Determine the [X, Y] coordinate at the center of the cell enclosing the given text.  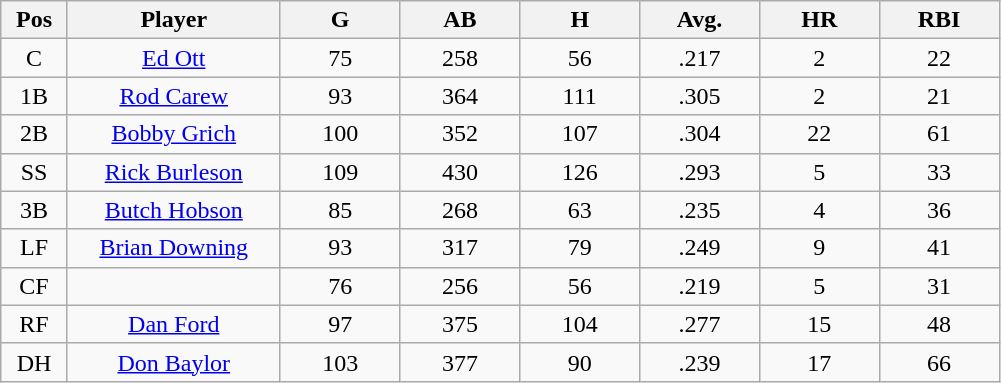
RBI [939, 20]
Avg. [700, 20]
377 [460, 362]
31 [939, 286]
90 [580, 362]
.239 [700, 362]
104 [580, 324]
36 [939, 210]
66 [939, 362]
Brian Downing [174, 248]
3B [34, 210]
33 [939, 172]
Rod Carew [174, 96]
126 [580, 172]
9 [819, 248]
SS [34, 172]
100 [340, 134]
.219 [700, 286]
364 [460, 96]
76 [340, 286]
15 [819, 324]
DH [34, 362]
Ed Ott [174, 58]
109 [340, 172]
17 [819, 362]
85 [340, 210]
48 [939, 324]
CF [34, 286]
.235 [700, 210]
4 [819, 210]
21 [939, 96]
2B [34, 134]
Pos [34, 20]
107 [580, 134]
Player [174, 20]
Rick Burleson [174, 172]
317 [460, 248]
HR [819, 20]
.249 [700, 248]
75 [340, 58]
268 [460, 210]
1B [34, 96]
LF [34, 248]
352 [460, 134]
Butch Hobson [174, 210]
375 [460, 324]
H [580, 20]
Dan Ford [174, 324]
G [340, 20]
256 [460, 286]
41 [939, 248]
Bobby Grich [174, 134]
.304 [700, 134]
.305 [700, 96]
.293 [700, 172]
63 [580, 210]
79 [580, 248]
258 [460, 58]
.277 [700, 324]
97 [340, 324]
RF [34, 324]
.217 [700, 58]
61 [939, 134]
111 [580, 96]
AB [460, 20]
103 [340, 362]
Don Baylor [174, 362]
C [34, 58]
430 [460, 172]
